Extract the (x, y) coordinate from the center of the cell holding the provided text.  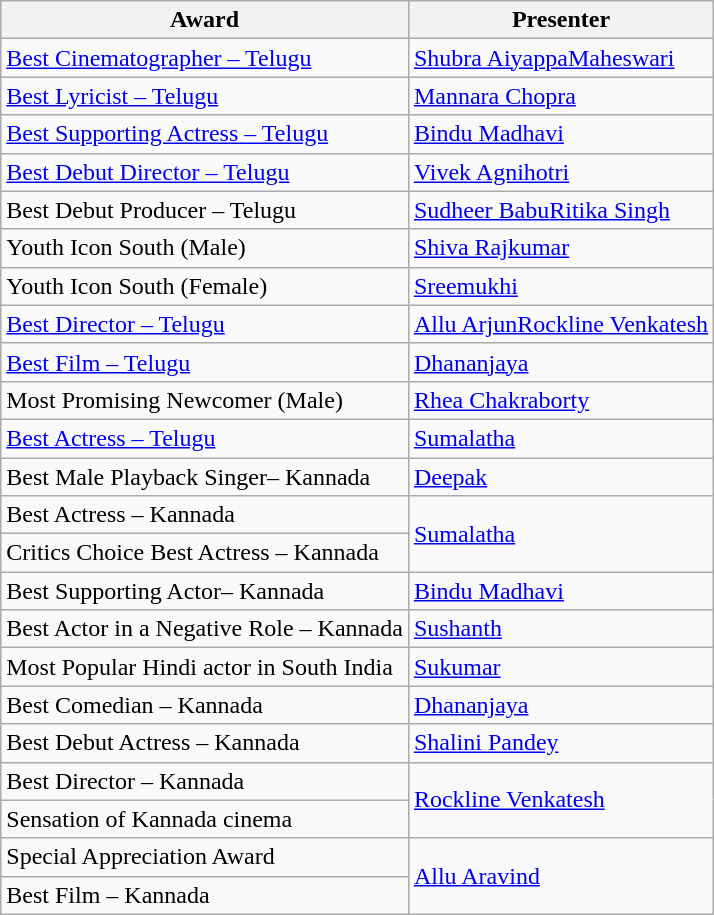
Presenter (560, 20)
Best Lyricist – Telugu (205, 96)
Shiva Rajkumar (560, 248)
Vivek Agnihotri (560, 172)
Best Actress – Kannada (205, 515)
Rhea Chakraborty (560, 400)
Mannara Chopra (560, 96)
Sensation of Kannada cinema (205, 819)
Sushanth (560, 629)
Best Cinematographer – Telugu (205, 58)
Most Popular Hindi actor in South India (205, 667)
Best Director – Telugu (205, 324)
Best Director – Kannada (205, 781)
Youth Icon South (Male) (205, 248)
Allu Aravind (560, 876)
Best Male Playback Singer– Kannada (205, 477)
Best Actress – Telugu (205, 438)
Best Film – Telugu (205, 362)
Allu ArjunRockline Venkatesh (560, 324)
Best Supporting Actress – Telugu (205, 134)
Best Debut Director – Telugu (205, 172)
Best Comedian – Kannada (205, 705)
Most Promising Newcomer (Male) (205, 400)
Shubra AiyappaMaheswari (560, 58)
Youth Icon South (Female) (205, 286)
Sudheer BabuRitika Singh (560, 210)
Best Debut Producer – Telugu (205, 210)
Critics Choice Best Actress – Kannada (205, 553)
Sukumar (560, 667)
Best Actor in a Negative Role – Kannada (205, 629)
Best Supporting Actor– Kannada (205, 591)
Shalini Pandey (560, 743)
Best Debut Actress – Kannada (205, 743)
Sreemukhi (560, 286)
Award (205, 20)
Deepak (560, 477)
Rockline Venkatesh (560, 800)
Special Appreciation Award (205, 857)
Best Film – Kannada (205, 895)
